Return the [x, y] coordinate for the center point of the cell that contains the specified text.  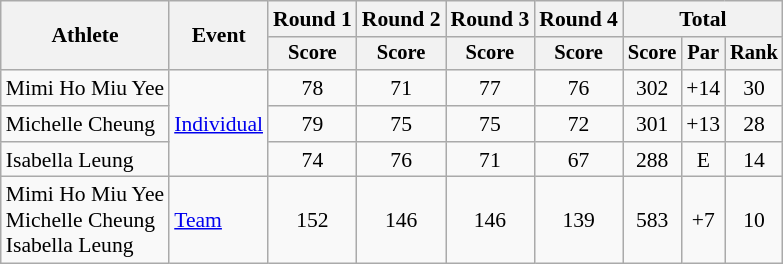
Mimi Ho Miu Yee [85, 88]
Round 2 [402, 19]
28 [754, 124]
74 [312, 160]
E [703, 160]
Mimi Ho Miu YeeMichelle CheungIsabella Leung [85, 220]
Athlete [85, 36]
Round 3 [490, 19]
Round 4 [578, 19]
583 [652, 220]
14 [754, 160]
139 [578, 220]
10 [754, 220]
Michelle Cheung [85, 124]
72 [578, 124]
301 [652, 124]
Rank [754, 54]
77 [490, 88]
78 [312, 88]
Isabella Leung [85, 160]
30 [754, 88]
Team [218, 220]
+7 [703, 220]
288 [652, 160]
+14 [703, 88]
Individual [218, 124]
302 [652, 88]
152 [312, 220]
+13 [703, 124]
Event [218, 36]
Total [703, 19]
67 [578, 160]
Par [703, 54]
Round 1 [312, 19]
79 [312, 124]
